Return (x, y) of the center of cell containing provided text 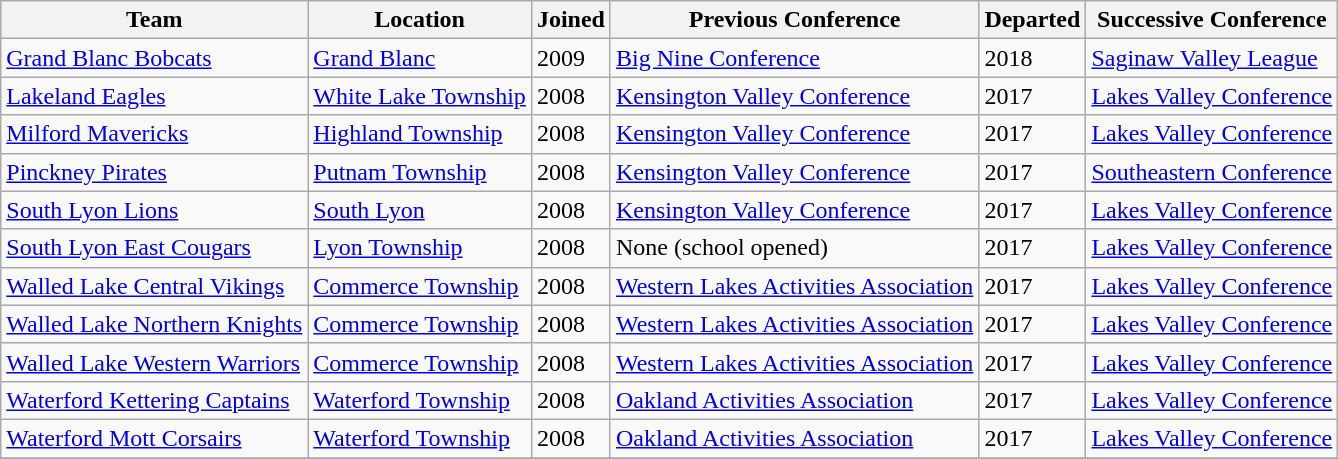
Waterford Kettering Captains (154, 400)
Waterford Mott Corsairs (154, 438)
Pinckney Pirates (154, 172)
Location (420, 20)
Walled Lake Central Vikings (154, 286)
Highland Township (420, 134)
Departed (1032, 20)
Successive Conference (1212, 20)
Walled Lake Western Warriors (154, 362)
Saginaw Valley League (1212, 58)
Milford Mavericks (154, 134)
Big Nine Conference (794, 58)
White Lake Township (420, 96)
None (school opened) (794, 248)
South Lyon East Cougars (154, 248)
2018 (1032, 58)
South Lyon (420, 210)
Southeastern Conference (1212, 172)
2009 (570, 58)
South Lyon Lions (154, 210)
Grand Blanc (420, 58)
Lakeland Eagles (154, 96)
Lyon Township (420, 248)
Previous Conference (794, 20)
Walled Lake Northern Knights (154, 324)
Grand Blanc Bobcats (154, 58)
Team (154, 20)
Putnam Township (420, 172)
Joined (570, 20)
